Detect which cell encompasses the target text, then output its [x, y] center coordinate. 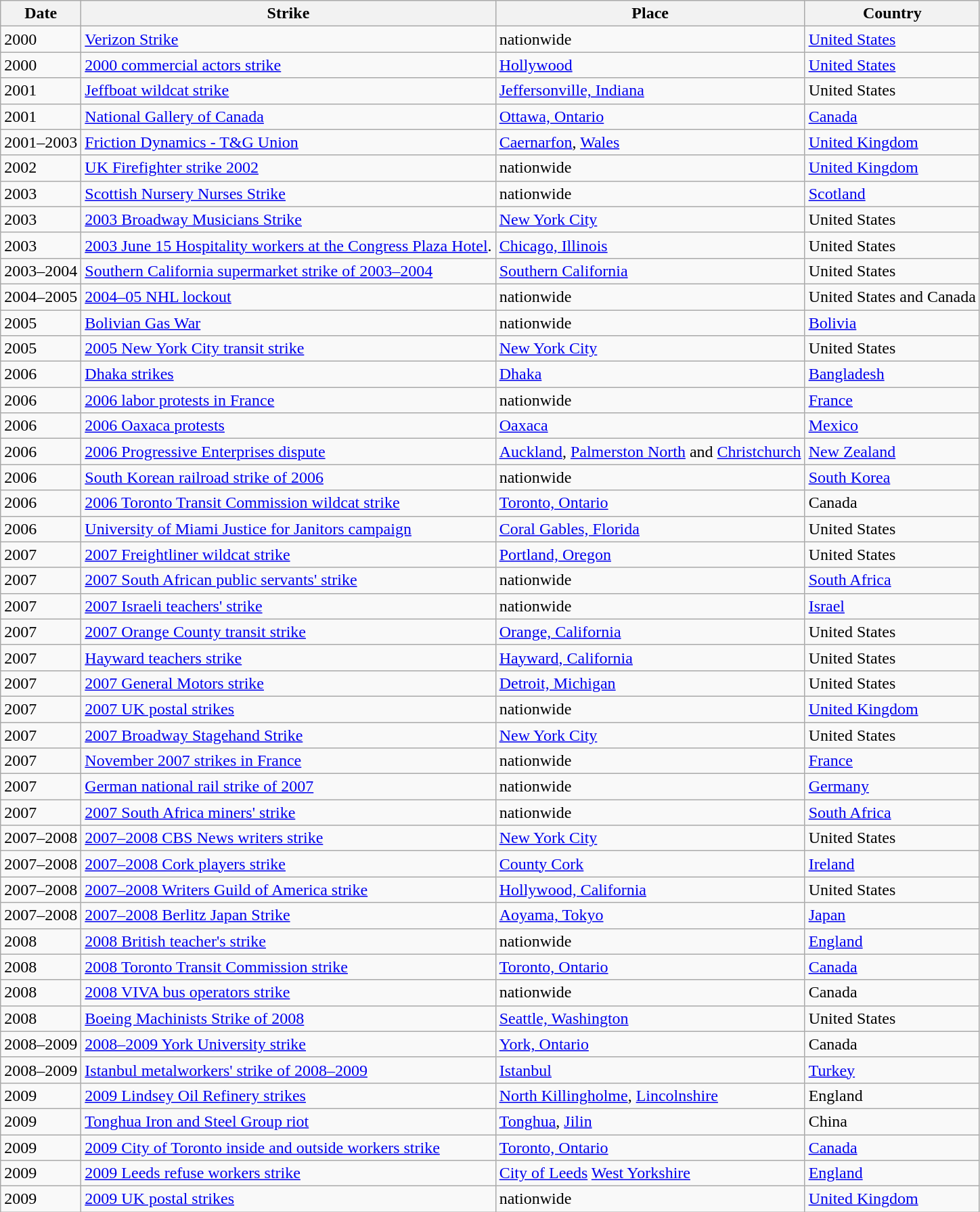
Scotland [892, 194]
Istanbul metalworkers' strike of 2008–2009 [288, 1070]
United States and Canada [892, 297]
2007–2008 CBS News writers strike [288, 838]
2002 [41, 168]
County Cork [650, 864]
2006 Toronto Transit Commission wildcat strike [288, 503]
Coral Gables, Florida [650, 529]
2007 Israeli teachers' strike [288, 606]
Country [892, 14]
2003–2004 [41, 271]
York, Ontario [650, 1044]
2004–05 NHL lockout [288, 297]
2001–2003 [41, 142]
2009 Lindsey Oil Refinery strikes [288, 1096]
China [892, 1121]
2007 Freightliner wildcat strike [288, 555]
UK Firefighter strike 2002 [288, 168]
Ottawa, Ontario [650, 116]
South Korean railroad strike of 2006 [288, 477]
Hollywood, California [650, 890]
2008 British teacher's strike [288, 941]
Hollywood [650, 65]
Boeing Machinists Strike of 2008 [288, 1018]
Hayward, California [650, 657]
Seattle, Washington [650, 1018]
2006 labor protests in France [288, 400]
Jeffboat wildcat strike [288, 91]
Auckland, Palmerston North and Christchurch [650, 452]
National Gallery of Canada [288, 116]
Tonghua, Jilin [650, 1121]
2009 City of Toronto inside and outside workers strike [288, 1148]
South Korea [892, 477]
Orange, California [650, 632]
2003 Broadway Musicians Strike [288, 219]
2008 Toronto Transit Commission strike [288, 967]
Scottish Nursery Nurses Strike [288, 194]
Istanbul [650, 1070]
Friction Dynamics - T&G Union [288, 142]
City of Leeds West Yorkshire [650, 1173]
Israel [892, 606]
2008 VIVA bus operators strike [288, 993]
2006 Progressive Enterprises dispute [288, 452]
Japan [892, 915]
Portland, Oregon [650, 555]
2004–2005 [41, 297]
New Zealand [892, 452]
Strike [288, 14]
2007–2008 Cork players strike [288, 864]
Bolivia [892, 323]
2007 Orange County transit strike [288, 632]
2009 Leeds refuse workers strike [288, 1173]
Southern California supermarket strike of 2003–2004 [288, 271]
Detroit, Michigan [650, 683]
2003 June 15 Hospitality workers at the Congress Plaza Hotel. [288, 245]
Date [41, 14]
Chicago, Illinois [650, 245]
Southern California [650, 271]
Tonghua Iron and Steel Group riot [288, 1121]
Verizon Strike [288, 39]
Bolivian Gas War [288, 323]
Turkey [892, 1070]
German national rail strike of 2007 [288, 787]
2008–2009 York University strike [288, 1044]
Caernarfon, Wales [650, 142]
Dhaka [650, 374]
North Killingholme, Lincolnshire [650, 1096]
2000 commercial actors strike [288, 65]
Ireland [892, 864]
2007 South Africa miners' strike [288, 813]
Hayward teachers strike [288, 657]
2007–2008 Writers Guild of America strike [288, 890]
November 2007 strikes in France [288, 761]
2005 New York City transit strike [288, 349]
Dhaka strikes [288, 374]
Place [650, 14]
Jeffersonville, Indiana [650, 91]
University of Miami Justice for Janitors campaign [288, 529]
2007 General Motors strike [288, 683]
Germany [892, 787]
2007 South African public servants' strike [288, 580]
Mexico [892, 426]
2007 UK postal strikes [288, 709]
2007–2008 Berlitz Japan Strike [288, 915]
Aoyama, Tokyo [650, 915]
2007 Broadway Stagehand Strike [288, 735]
Bangladesh [892, 374]
Oaxaca [650, 426]
2009 UK postal strikes [288, 1199]
2006 Oaxaca protests [288, 426]
